Determine the [x, y] coordinate at the center of the cell enclosing the given text.  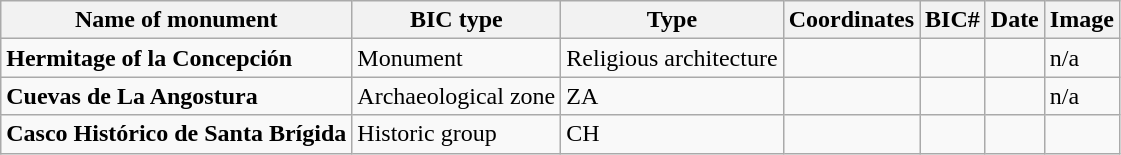
Date [1014, 20]
Coordinates [851, 20]
BIC type [456, 20]
ZA [672, 96]
Image [1082, 20]
Religious architecture [672, 58]
Hermitage of la Concepción [176, 58]
CH [672, 134]
Cuevas de La Angostura [176, 96]
Monument [456, 58]
Historic group [456, 134]
Casco Histórico de Santa Brígida [176, 134]
Name of monument [176, 20]
BIC# [953, 20]
Type [672, 20]
Archaeological zone [456, 96]
